Output the [x, y] coordinate of the center of the cell containing the given text.  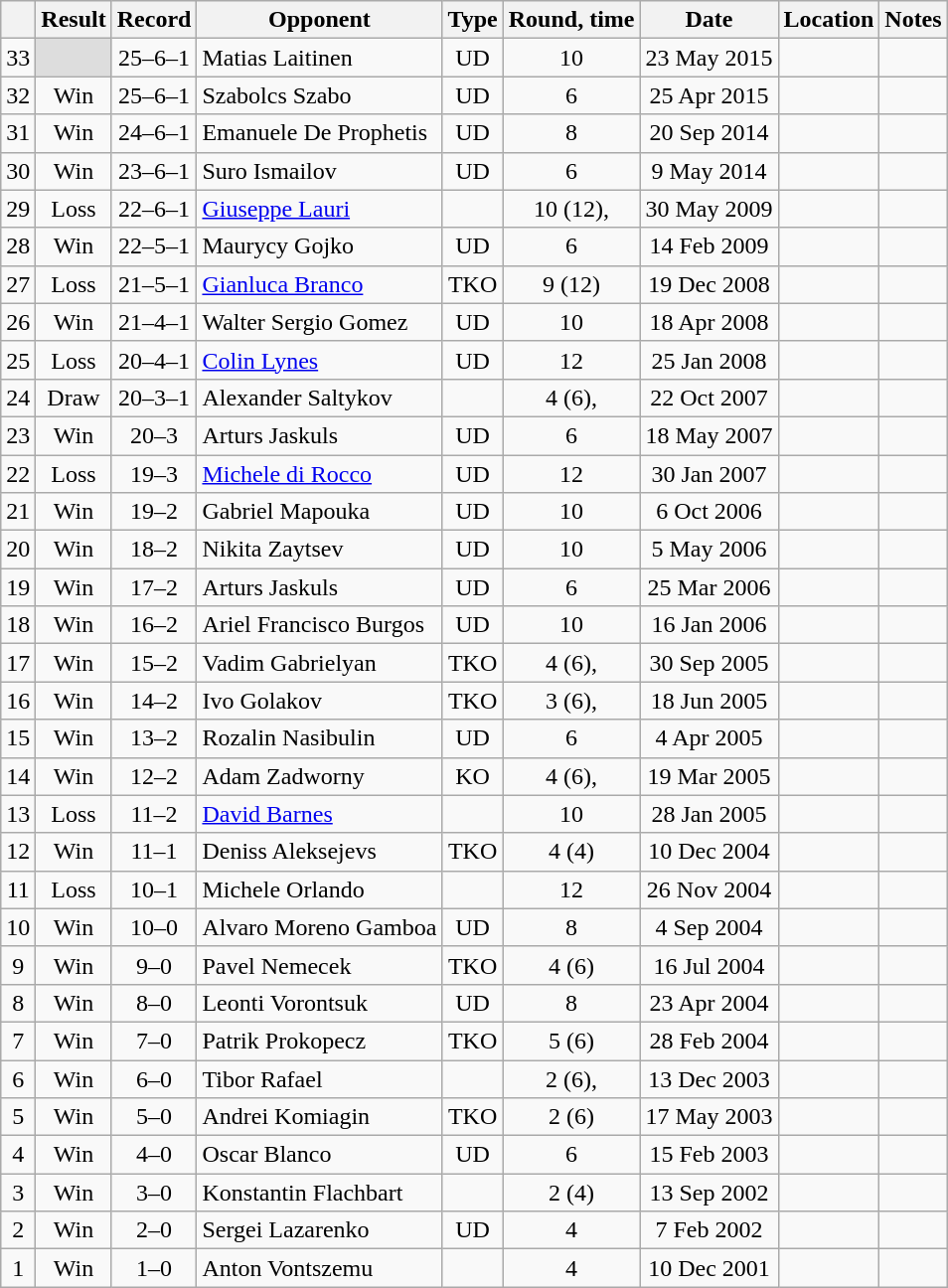
Draw [74, 398]
Matias Laitinen [320, 58]
Giuseppe Lauri [320, 209]
15 Feb 2003 [710, 1155]
16 Jul 2004 [710, 965]
9 [18, 965]
13–2 [154, 738]
Sergei Lazarenko [320, 1230]
20 [18, 550]
21–4–1 [154, 322]
3–0 [154, 1193]
27 [18, 284]
15 [18, 738]
Record [154, 20]
21 [18, 512]
Date [710, 20]
20–4–1 [154, 360]
14–2 [154, 701]
Deniss Aleksejevs [320, 852]
7 Feb 2002 [710, 1230]
Suro Ismailov [320, 171]
Gianluca Branco [320, 284]
Alexander Saltykov [320, 398]
26 [18, 322]
2 [18, 1230]
Ariel Francisco Burgos [320, 625]
Colin Lynes [320, 360]
28 Jan 2005 [710, 814]
25 [18, 360]
11–1 [154, 852]
Michele Orlando [320, 889]
16 [18, 701]
18 May 2007 [710, 435]
20 Sep 2014 [710, 133]
1 [18, 1268]
Result [74, 20]
23–6–1 [154, 171]
30 May 2009 [710, 209]
Rozalin Nasibulin [320, 738]
19 [18, 587]
4 Sep 2004 [710, 927]
18–2 [154, 550]
5 (6) [571, 1041]
25 Apr 2015 [710, 95]
7 [18, 1041]
Szabolcs Szabo [320, 95]
16–2 [154, 625]
Gabriel Mapouka [320, 512]
30 Jan 2007 [710, 474]
Vadim Gabrielyan [320, 663]
5 [18, 1117]
Leonti Vorontsuk [320, 1003]
3 [18, 1193]
19 Mar 2005 [710, 776]
Notes [913, 20]
10 (12), [571, 209]
Michele di Rocco [320, 474]
18 Apr 2008 [710, 322]
11 [18, 889]
Emanuele De Prophetis [320, 133]
13 [18, 814]
2 (6) [571, 1117]
10 Dec 2001 [710, 1268]
33 [18, 58]
9–0 [154, 965]
21–5–1 [154, 284]
Konstantin Flachbart [320, 1193]
Round, time [571, 20]
6 Oct 2006 [710, 512]
10–1 [154, 889]
22 Oct 2007 [710, 398]
22–6–1 [154, 209]
31 [18, 133]
19–3 [154, 474]
17 May 2003 [710, 1117]
18 [18, 625]
10–0 [154, 927]
Tibor Rafael [320, 1078]
David Barnes [320, 814]
25 Mar 2006 [710, 587]
17–2 [154, 587]
22–5–1 [154, 246]
23 Apr 2004 [710, 1003]
Pavel Nemecek [320, 965]
Walter Sergio Gomez [320, 322]
Oscar Blanco [320, 1155]
8–0 [154, 1003]
4 Apr 2005 [710, 738]
23 [18, 435]
22 [18, 474]
Andrei Komiagin [320, 1117]
13 Sep 2002 [710, 1193]
30 Sep 2005 [710, 663]
2–0 [154, 1230]
20–3–1 [154, 398]
KO [473, 776]
7–0 [154, 1041]
3 (6), [571, 701]
Opponent [320, 20]
4 (6) [571, 965]
26 Nov 2004 [710, 889]
Type [473, 20]
Ivo Golakov [320, 701]
12–2 [154, 776]
5–0 [154, 1117]
4 (4) [571, 852]
19 Dec 2008 [710, 284]
4–0 [154, 1155]
Adam Zadworny [320, 776]
10 Dec 2004 [710, 852]
32 [18, 95]
29 [18, 209]
Location [829, 20]
5 May 2006 [710, 550]
24–6–1 [154, 133]
19–2 [154, 512]
6–0 [154, 1078]
14 [18, 776]
Maurycy Gojko [320, 246]
25 Jan 2008 [710, 360]
9 (12) [571, 284]
16 Jan 2006 [710, 625]
15–2 [154, 663]
13 Dec 2003 [710, 1078]
Alvaro Moreno Gamboa [320, 927]
14 Feb 2009 [710, 246]
28 Feb 2004 [710, 1041]
2 (4) [571, 1193]
11–2 [154, 814]
24 [18, 398]
28 [18, 246]
Patrik Prokopecz [320, 1041]
30 [18, 171]
20–3 [154, 435]
18 Jun 2005 [710, 701]
23 May 2015 [710, 58]
Anton Vontszemu [320, 1268]
9 May 2014 [710, 171]
1–0 [154, 1268]
17 [18, 663]
2 (6), [571, 1078]
Nikita Zaytsev [320, 550]
